Locate the cell with the specified text and output its (x, y) center coordinate. 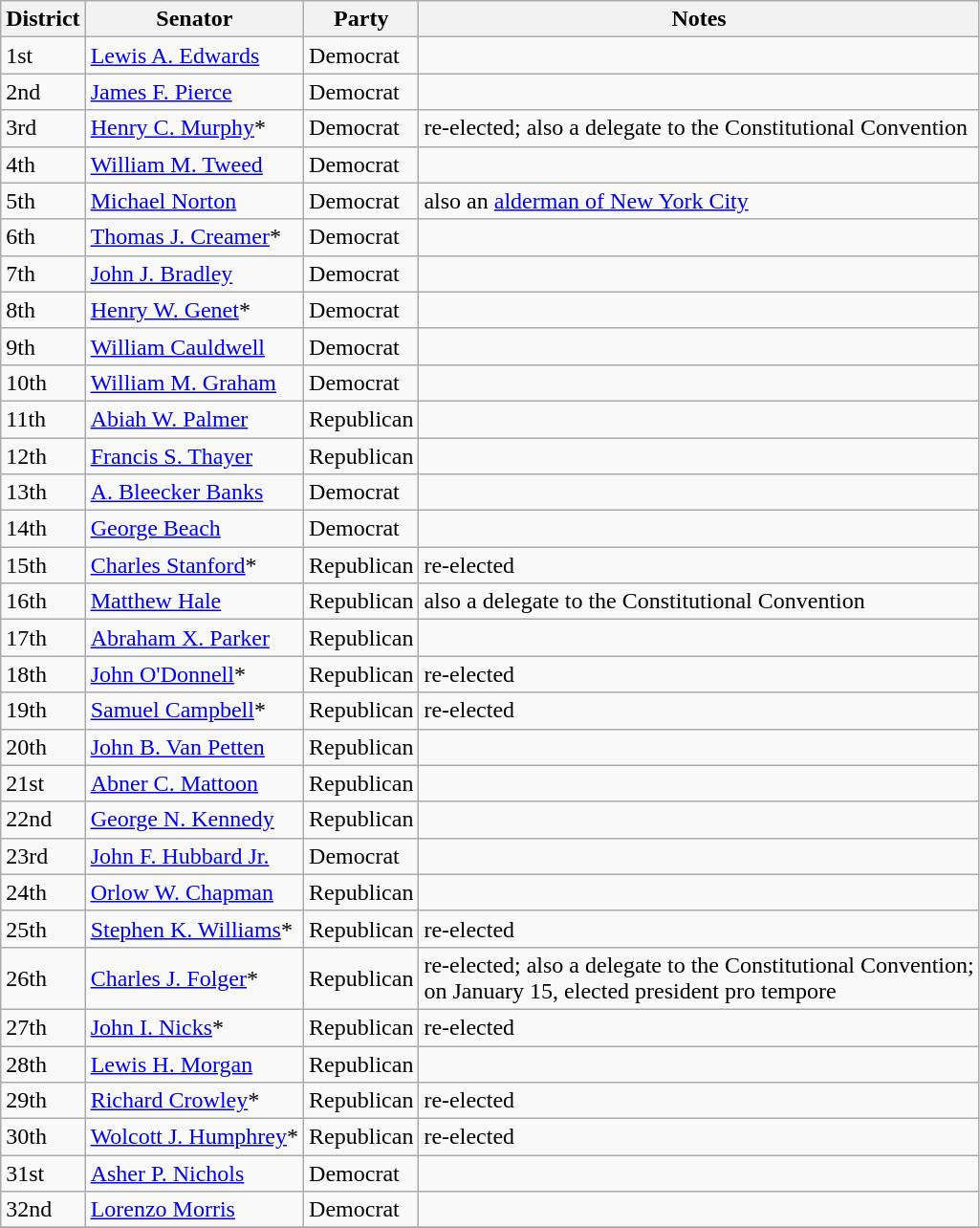
re-elected; also a delegate to the Constitutional Convention (699, 128)
32nd (43, 1210)
Party (361, 19)
re-elected; also a delegate to the Constitutional Convention; on January 15, elected president pro tempore (699, 977)
also an alderman of New York City (699, 201)
also a delegate to the Constitutional Convention (699, 602)
William M. Tweed (194, 164)
16th (43, 602)
Matthew Hale (194, 602)
Samuel Campbell* (194, 711)
29th (43, 1101)
William M. Graham (194, 383)
27th (43, 1027)
20th (43, 747)
Abraham X. Parker (194, 638)
8th (43, 310)
Lewis H. Morgan (194, 1064)
John O'Donnell* (194, 674)
9th (43, 346)
John B. Van Petten (194, 747)
John I. Nicks* (194, 1027)
John J. Bradley (194, 274)
7th (43, 274)
Stephen K. Williams* (194, 929)
Richard Crowley* (194, 1101)
31st (43, 1173)
10th (43, 383)
6th (43, 237)
12th (43, 456)
Francis S. Thayer (194, 456)
Henry C. Murphy* (194, 128)
Henry W. Genet* (194, 310)
13th (43, 493)
24th (43, 892)
11th (43, 419)
James F. Pierce (194, 92)
Abiah W. Palmer (194, 419)
William Cauldwell (194, 346)
28th (43, 1064)
Lewis A. Edwards (194, 55)
Wolcott J. Humphrey* (194, 1137)
George Beach (194, 529)
Orlow W. Chapman (194, 892)
4th (43, 164)
Charles J. Folger* (194, 977)
Asher P. Nichols (194, 1173)
2nd (43, 92)
George N. Kennedy (194, 820)
1st (43, 55)
25th (43, 929)
18th (43, 674)
30th (43, 1137)
26th (43, 977)
23rd (43, 856)
Thomas J. Creamer* (194, 237)
Notes (699, 19)
Lorenzo Morris (194, 1210)
John F. Hubbard Jr. (194, 856)
Charles Stanford* (194, 565)
A. Bleecker Banks (194, 493)
5th (43, 201)
15th (43, 565)
Senator (194, 19)
Abner C. Mattoon (194, 783)
3rd (43, 128)
21st (43, 783)
17th (43, 638)
District (43, 19)
22nd (43, 820)
19th (43, 711)
Michael Norton (194, 201)
14th (43, 529)
